Search for the cell housing the specified text and yield its (X, Y) center coordinate. 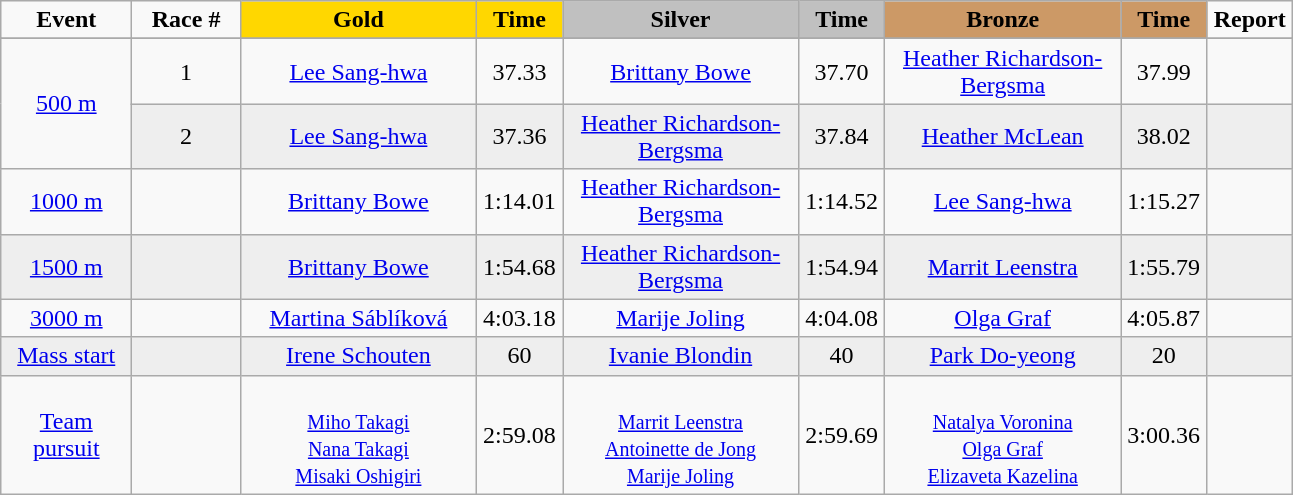
500 m (66, 104)
38.02 (1164, 136)
37.70 (842, 72)
4:05.87 (1164, 318)
2:59.69 (842, 434)
3:00.36 (1164, 434)
1:54.94 (842, 266)
Marrit Leenstra (1003, 266)
4:03.18 (519, 318)
60 (519, 356)
2:59.08 (519, 434)
Miho TakagiNana TakagiMisaki Oshigiri (358, 434)
1:14.01 (519, 202)
Natalya VoroninaOlga GrafElizaveta Kazelina (1003, 434)
20 (1164, 356)
37.84 (842, 136)
Marije Joling (680, 318)
4:04.08 (842, 318)
Park Do-yeong (1003, 356)
Gold (358, 20)
Report (1250, 20)
37.36 (519, 136)
1 (186, 72)
Marrit LeenstraAntoinette de JongMarije Joling (680, 434)
Olga Graf (1003, 318)
Event (66, 20)
1500 m (66, 266)
Ivanie Blondin (680, 356)
Irene Schouten (358, 356)
2 (186, 136)
3000 m (66, 318)
Bronze (1003, 20)
Martina Sáblíková (358, 318)
Heather McLean (1003, 136)
1:15.27 (1164, 202)
1:14.52 (842, 202)
37.99 (1164, 72)
1:55.79 (1164, 266)
1:54.68 (519, 266)
37.33 (519, 72)
Mass start (66, 356)
40 (842, 356)
Silver (680, 20)
1000 m (66, 202)
Race # (186, 20)
Team pursuit (66, 434)
